From the cell containing the given text, extract its center point as [X, Y] coordinate. 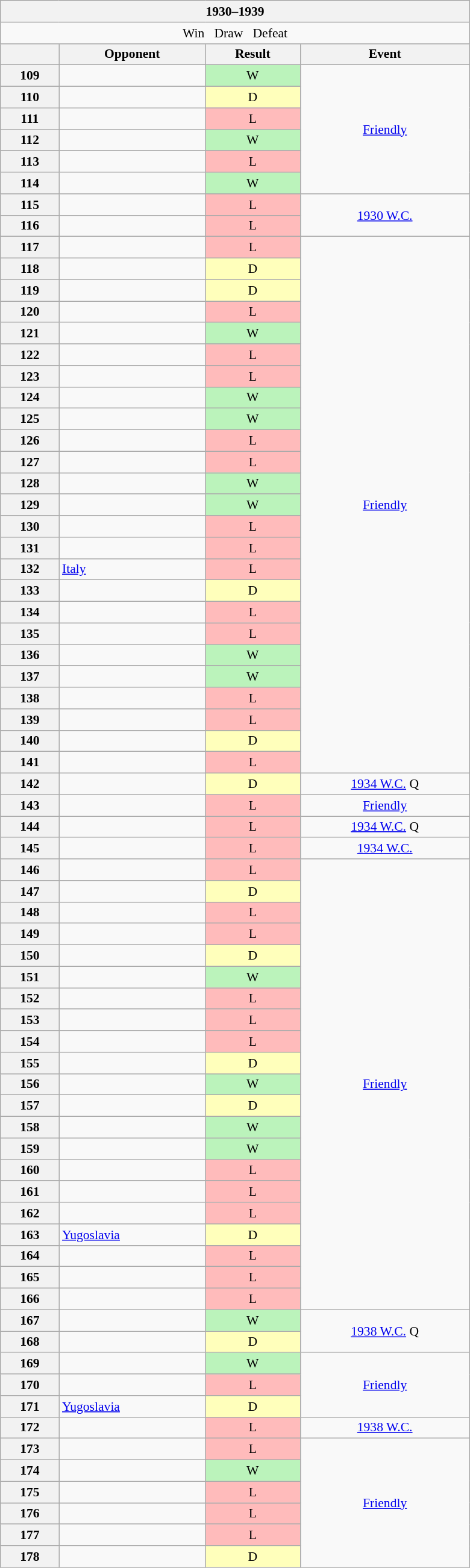
172 [30, 1428]
131 [30, 548]
151 [30, 977]
158 [30, 1128]
175 [30, 1492]
137 [30, 677]
115 [30, 205]
178 [30, 1557]
142 [30, 784]
1930–1939 [235, 11]
148 [30, 913]
113 [30, 162]
136 [30, 655]
112 [30, 140]
124 [30, 398]
134 [30, 613]
132 [30, 569]
167 [30, 1320]
Result [252, 54]
123 [30, 376]
153 [30, 1020]
118 [30, 269]
146 [30, 870]
149 [30, 934]
138 [30, 698]
139 [30, 720]
169 [30, 1364]
176 [30, 1514]
143 [30, 805]
161 [30, 1192]
127 [30, 462]
Opponent [133, 54]
147 [30, 892]
168 [30, 1342]
121 [30, 334]
163 [30, 1235]
144 [30, 827]
159 [30, 1149]
119 [30, 290]
160 [30, 1170]
114 [30, 183]
1930 W.C. [384, 216]
129 [30, 505]
120 [30, 312]
154 [30, 1042]
110 [30, 98]
128 [30, 484]
170 [30, 1385]
135 [30, 634]
111 [30, 119]
Win Draw Defeat [235, 33]
116 [30, 226]
109 [30, 76]
141 [30, 763]
117 [30, 248]
174 [30, 1471]
126 [30, 441]
140 [30, 741]
1934 W.C. [384, 849]
173 [30, 1449]
171 [30, 1407]
177 [30, 1535]
155 [30, 1063]
1938 W.C. Q [384, 1331]
122 [30, 355]
164 [30, 1256]
125 [30, 419]
150 [30, 956]
165 [30, 1278]
152 [30, 999]
157 [30, 1106]
130 [30, 526]
145 [30, 849]
156 [30, 1084]
133 [30, 591]
162 [30, 1213]
166 [30, 1299]
Italy [133, 569]
1938 W.C. [384, 1428]
Event [384, 54]
